Capture the cell that displays the provided text and extract its [x, y] central coordinate. 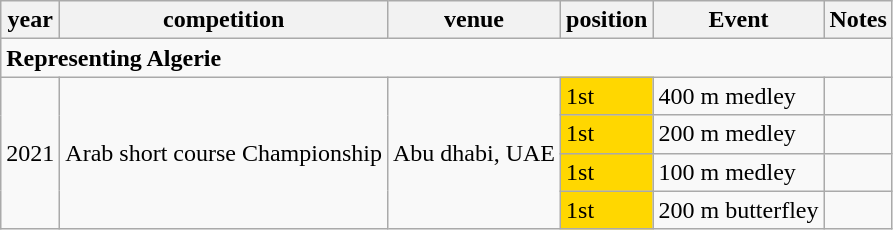
2021 [30, 153]
200 m medley [738, 134]
Notes [858, 20]
year [30, 20]
Representing Algerie [447, 58]
100 m medley [738, 172]
venue [474, 20]
Event [738, 20]
Abu dhabi, UAE [474, 153]
Arab short course Championship [224, 153]
400 m medley [738, 96]
200 m butterfley [738, 210]
position [607, 20]
competition [224, 20]
